Return the (X, Y) coordinate for the center point of the cell that contains the specified text.  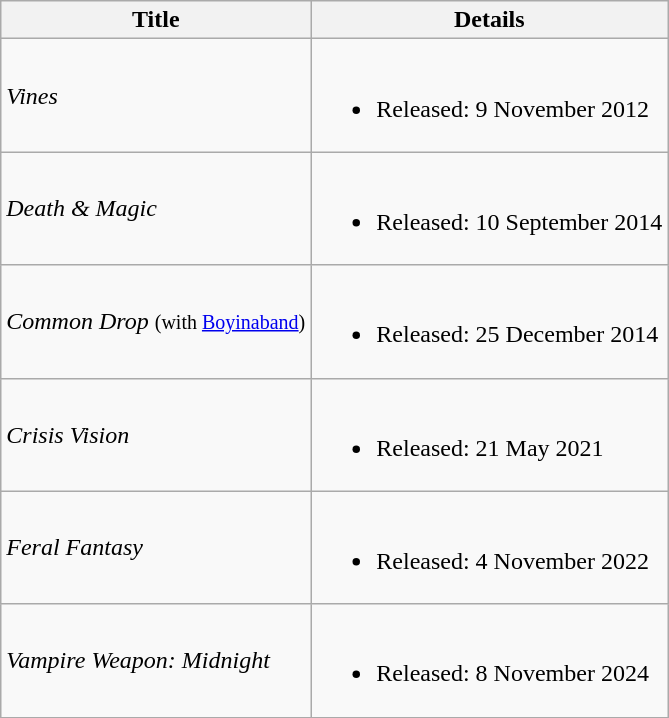
Title (156, 20)
Released: 9 November 2012 (490, 96)
Released: 21 May 2021 (490, 434)
Vampire Weapon: Midnight (156, 660)
Released: 25 December 2014 (490, 322)
Released: 4 November 2022 (490, 548)
Crisis Vision (156, 434)
Death & Magic (156, 208)
Common Drop (with Boyinaband) (156, 322)
Details (490, 20)
Released: 10 September 2014 (490, 208)
Released: 8 November 2024 (490, 660)
Vines (156, 96)
Feral Fantasy (156, 548)
